Find where the given text appears and provide that cell's center as (X, Y) coordinate. 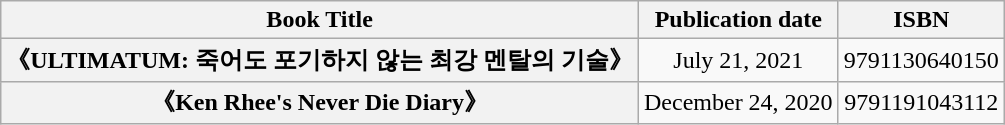
ISBN (921, 20)
《ULTIMATUM: 죽어도 포기하지 않는 최강 멘탈의 기술》 (320, 60)
December 24, 2020 (738, 102)
July 21, 2021 (738, 60)
Publication date (738, 20)
9791191043112 (921, 102)
9791130640150 (921, 60)
Book Title (320, 20)
《Ken Rhee's Never Die Diary》 (320, 102)
